Pinpoint the cell where the given text exists, returning its [X, Y] midpoint coordinate. 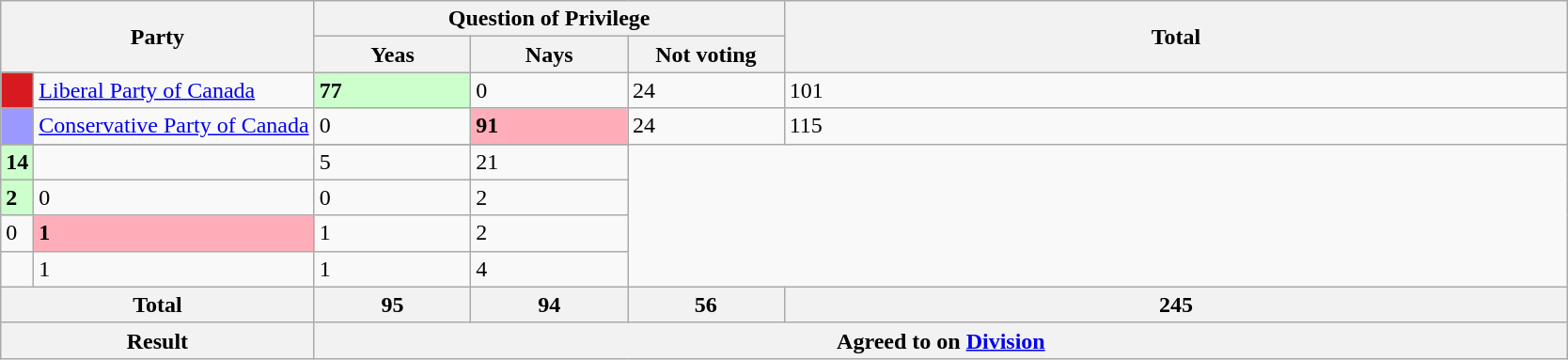
56 [707, 305]
Question of Privilege [549, 19]
21 [549, 162]
Agreed to on Division [941, 340]
5 [393, 162]
95 [393, 305]
245 [1175, 305]
101 [1175, 90]
Liberal Party of Canada [174, 90]
Not voting [707, 55]
Result [158, 340]
77 [393, 90]
Conservative Party of Canada [174, 126]
94 [549, 305]
115 [1175, 126]
14 [17, 162]
4 [549, 269]
Yeas [393, 55]
Party [158, 37]
Nays [549, 55]
91 [549, 126]
